Identify which cell holds the provided text, then report its (x, y) central coordinate. 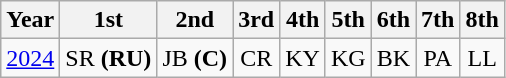
KG (348, 58)
8th (482, 20)
BK (393, 58)
6th (393, 20)
JB (C) (195, 58)
3rd (256, 20)
7th (438, 20)
SR (RU) (108, 58)
2nd (195, 20)
PA (438, 58)
4th (303, 20)
2024 (30, 58)
1st (108, 20)
LL (482, 58)
5th (348, 20)
Year (30, 20)
CR (256, 58)
KY (303, 58)
